Determine the [x, y] coordinate at the center of the cell enclosing the given text.  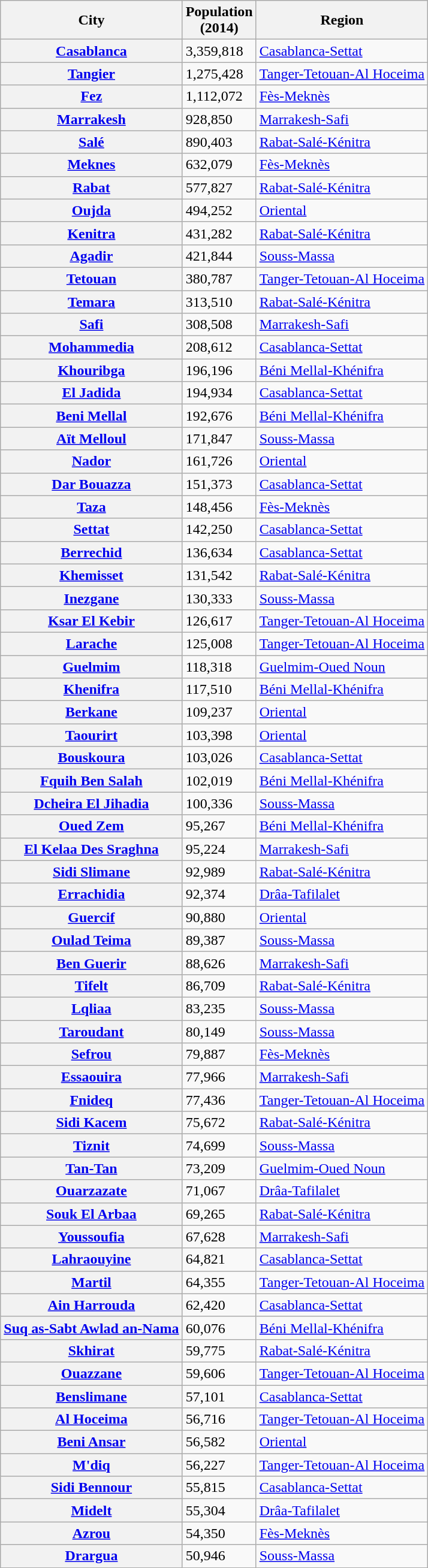
Lqliaa [91, 1008]
Ouazzane [91, 1373]
Khouribga [91, 370]
Marrakesh [91, 119]
92,989 [219, 872]
Errachidia [91, 895]
60,076 [219, 1328]
Fnideq [91, 1100]
208,612 [219, 348]
632,079 [219, 165]
Drargua [91, 1556]
3,359,818 [219, 51]
Salé [91, 142]
El Kelaa Des Sraghna [91, 849]
79,887 [219, 1055]
Region [342, 20]
Tetouan [91, 279]
77,966 [219, 1077]
Guelmim [91, 667]
103,398 [219, 735]
Kenitra [91, 233]
75,672 [219, 1123]
136,634 [219, 552]
Casablanca [91, 51]
55,304 [219, 1510]
Youssoufia [91, 1237]
64,821 [219, 1259]
Dar Bouazza [91, 484]
Sidi Kacem [91, 1123]
1,112,072 [219, 96]
Martil [91, 1282]
89,387 [219, 940]
Temara [91, 301]
126,617 [219, 621]
103,026 [219, 758]
151,373 [219, 484]
100,336 [219, 803]
Al Hoceima [91, 1419]
Beni Mellal [91, 416]
64,355 [219, 1282]
92,374 [219, 895]
83,235 [219, 1008]
Essaouira [91, 1077]
Oujda [91, 210]
118,318 [219, 667]
Larache [91, 643]
142,250 [219, 530]
86,709 [219, 986]
54,350 [219, 1533]
Sidi Slimane [91, 872]
56,227 [219, 1465]
Oued Zem [91, 826]
Sefrou [91, 1055]
Guercif [91, 917]
Fquih Ben Salah [91, 781]
Population(2014) [219, 20]
Tiznit [91, 1146]
88,626 [219, 963]
Midelt [91, 1510]
Berrechid [91, 552]
431,282 [219, 233]
Taroudant [91, 1031]
M'diq [91, 1465]
Sidi Bennour [91, 1488]
El Jadida [91, 393]
890,403 [219, 142]
69,265 [219, 1214]
73,209 [219, 1168]
380,787 [219, 279]
City [91, 20]
90,880 [219, 917]
Fez [91, 96]
77,436 [219, 1100]
Mohammedia [91, 348]
577,827 [219, 188]
928,850 [219, 119]
57,101 [219, 1397]
Azrou [91, 1533]
Tan-Tan [91, 1168]
Bouskoura [91, 758]
109,237 [219, 712]
102,019 [219, 781]
161,726 [219, 461]
313,510 [219, 301]
50,946 [219, 1556]
62,420 [219, 1305]
130,333 [219, 598]
192,676 [219, 416]
421,844 [219, 256]
Skhirat [91, 1351]
Berkane [91, 712]
308,508 [219, 325]
Khemisset [91, 575]
131,542 [219, 575]
Khenifra [91, 690]
Tangier [91, 74]
Agadir [91, 256]
Nador [91, 461]
56,582 [219, 1442]
Ksar El Kebir [91, 621]
Oulad Teima [91, 940]
Tifelt [91, 986]
148,456 [219, 507]
71,067 [219, 1191]
194,934 [219, 393]
Settat [91, 530]
56,716 [219, 1419]
Ben Guerir [91, 963]
67,628 [219, 1237]
196,196 [219, 370]
55,815 [219, 1488]
Taza [91, 507]
125,008 [219, 643]
74,699 [219, 1146]
Aït Melloul [91, 439]
Rabat [91, 188]
Ouarzazate [91, 1191]
Safi [91, 325]
Inezgane [91, 598]
Suq as-Sabt Awlad an-Nama [91, 1328]
Taourirt [91, 735]
171,847 [219, 439]
Dcheira El Jihadia [91, 803]
Souk El Arbaa [91, 1214]
Benslimane [91, 1397]
117,510 [219, 690]
59,775 [219, 1351]
80,149 [219, 1031]
Lahraouyine [91, 1259]
95,267 [219, 826]
494,252 [219, 210]
Ain Harrouda [91, 1305]
95,224 [219, 849]
1,275,428 [219, 74]
Beni Ansar [91, 1442]
Meknes [91, 165]
59,606 [219, 1373]
